Search for the cell housing the specified text and yield its [x, y] center coordinate. 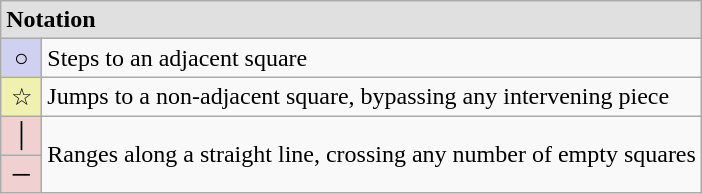
☆ [22, 97]
Jumps to a non-adjacent square, bypassing any intervening piece [372, 97]
Notation [352, 20]
│ [22, 135]
Steps to an adjacent square [372, 58]
Ranges along a straight line, crossing any number of empty squares [372, 154]
○ [22, 58]
─ [22, 173]
